Find where the given text appears and provide that cell's center as (X, Y) coordinate. 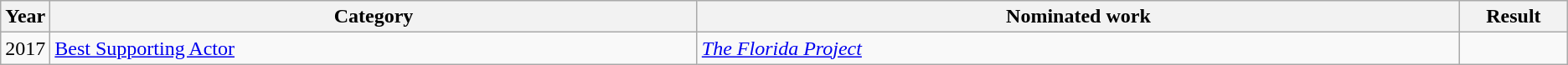
Best Supporting Actor (374, 48)
Category (374, 17)
2017 (25, 48)
The Florida Project (1078, 48)
Result (1514, 17)
Year (25, 17)
Nominated work (1078, 17)
